Find where the given text appears and provide that cell's center as [X, Y] coordinate. 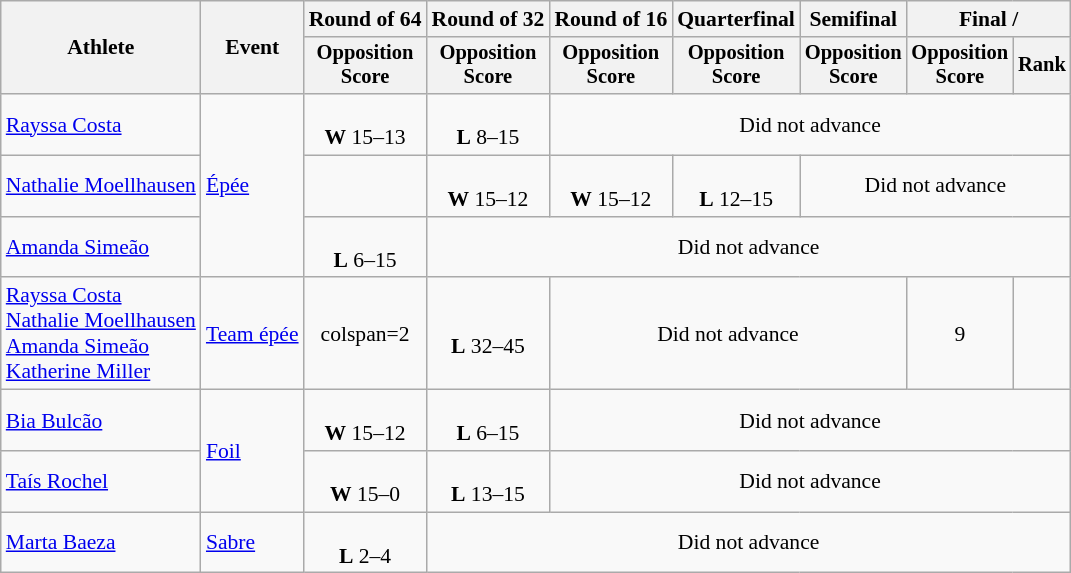
Nathalie Moellhausen [101, 186]
W 15–13 [366, 124]
Team épée [252, 334]
Semifinal [854, 19]
Rayssa CostaNathalie MoellhausenAmanda SimeãoKatherine Miller [101, 334]
L 13–15 [488, 482]
Round of 64 [366, 19]
Round of 16 [610, 19]
colspan=2 [366, 334]
W 15–0 [366, 482]
Round of 32 [488, 19]
Event [252, 48]
Marta Baeza [101, 542]
L 32–45 [488, 334]
Rayssa Costa [101, 124]
L 2–4 [366, 542]
Sabre [252, 542]
L 8–15 [488, 124]
Taís Rochel [101, 482]
Bia Bulcão [101, 420]
Athlete [101, 48]
L 12–15 [736, 186]
Foil [252, 451]
9 [960, 334]
Épée [252, 186]
Final / [988, 19]
Quarterfinal [736, 19]
Rank [1042, 66]
Amanda Simeão [101, 248]
